Extract the (X, Y) coordinate from the center of the cell holding the provided text.  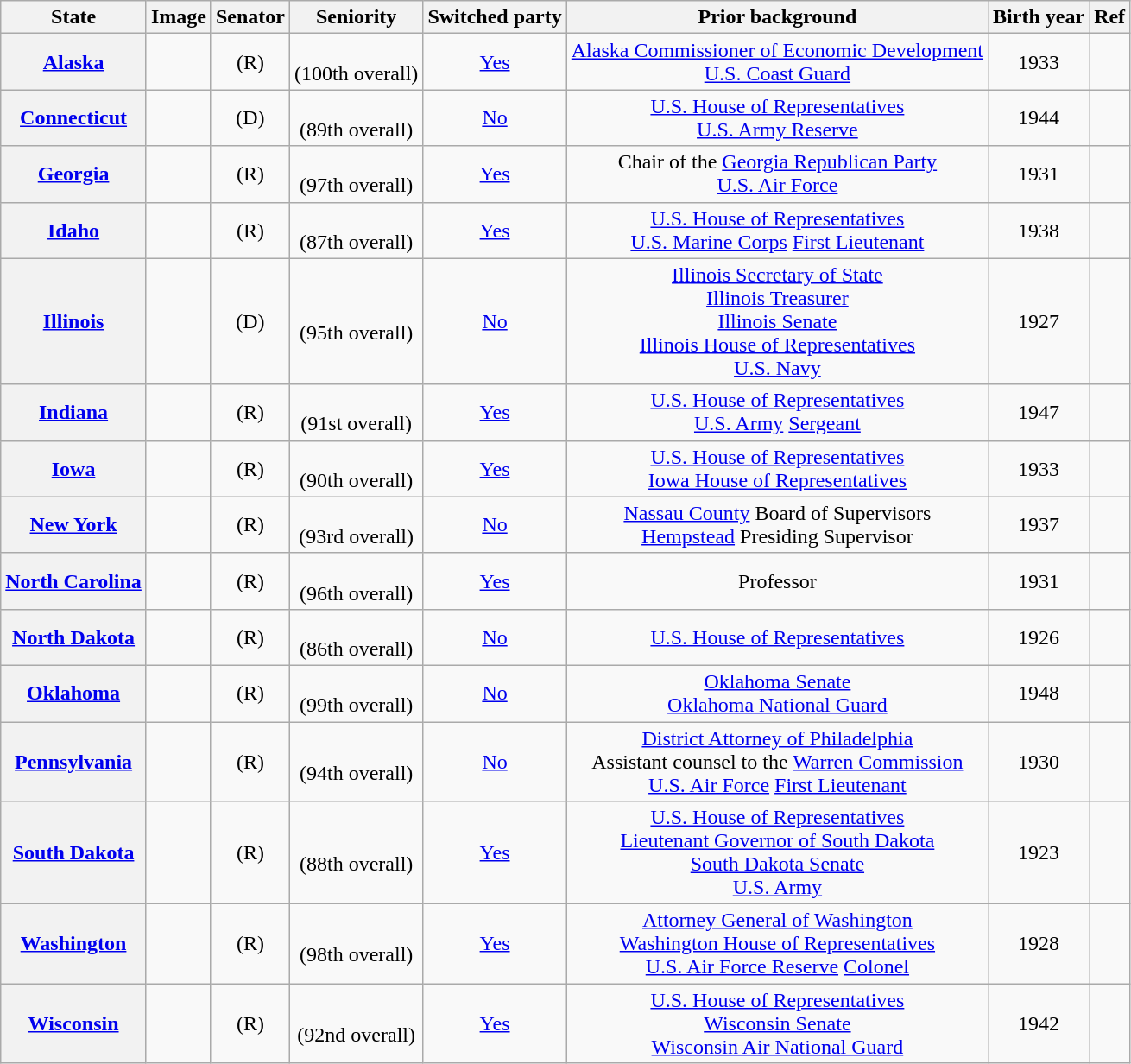
Birth year (1039, 17)
1944 (1039, 117)
1947 (1039, 413)
1926 (1039, 637)
Seniority (356, 17)
Nassau County Board of SupervisorsHempstead Presiding Supervisor (777, 525)
U.S. House of RepresentativesU.S. Army Sergeant (777, 413)
U.S. House of RepresentativesIowa House of Representatives (777, 468)
U.S. House of Representatives (777, 637)
(98th overall) (356, 944)
(100th overall) (356, 62)
(91st overall) (356, 413)
Idaho (74, 230)
(86th overall) (356, 637)
Image (178, 17)
Illinois (74, 321)
Oklahoma (74, 693)
Senator (250, 17)
Ref (1110, 17)
North Dakota (74, 637)
Attorney General of WashingtonWashington House of RepresentativesU.S. Air Force Reserve Colonel (777, 944)
Georgia (74, 174)
1927 (1039, 321)
U.S. House of RepresentativesU.S. Army Reserve (777, 117)
(95th overall) (356, 321)
(92nd overall) (356, 1023)
U.S. House of RepresentativesU.S. Marine Corps First Lieutenant (777, 230)
(99th overall) (356, 693)
Illinois Secretary of StateIllinois TreasurerIllinois SenateIllinois House of RepresentativesU.S. Navy (777, 321)
(97th overall) (356, 174)
1923 (1039, 853)
State (74, 17)
(94th overall) (356, 762)
Alaska Commissioner of Economic DevelopmentU.S. Coast Guard (777, 62)
(93rd overall) (356, 525)
Prior background (777, 17)
(87th overall) (356, 230)
(88th overall) (356, 853)
(96th overall) (356, 580)
Alaska (74, 62)
Chair of the Georgia Republican PartyU.S. Air Force (777, 174)
(90th overall) (356, 468)
1938 (1039, 230)
North Carolina (74, 580)
1942 (1039, 1023)
1930 (1039, 762)
South Dakota (74, 853)
District Attorney of PhiladelphiaAssistant counsel to the Warren CommissionU.S. Air Force First Lieutenant (777, 762)
Indiana (74, 413)
New York (74, 525)
1937 (1039, 525)
U.S. House of RepresentativesWisconsin SenateWisconsin Air National Guard (777, 1023)
Oklahoma SenateOklahoma National Guard (777, 693)
Pennsylvania (74, 762)
1948 (1039, 693)
Professor (777, 580)
U.S. House of RepresentativesLieutenant Governor of South DakotaSouth Dakota SenateU.S. Army (777, 853)
1928 (1039, 944)
Iowa (74, 468)
Switched party (495, 17)
(89th overall) (356, 117)
Connecticut (74, 117)
Wisconsin (74, 1023)
Washington (74, 944)
